Return [x, y] of the center of cell containing provided text 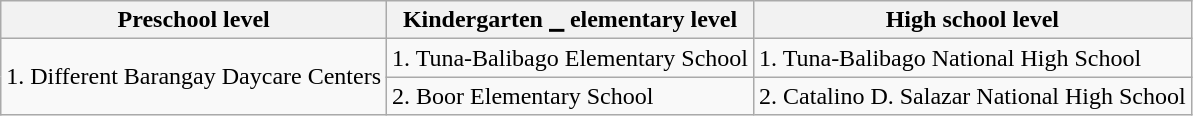
1. Tuna-Balibago Elementary School [570, 58]
Preschool level [194, 20]
2. Boor Elementary School [570, 96]
1. Different Barangay Daycare Centers [194, 77]
Kindergarten ⎯ elementary level [570, 20]
1. Tuna-Balibago National High School [973, 58]
2. Catalino D. Salazar National High School [973, 96]
High school level [973, 20]
